Scan for the cell matching the given text and deliver its [X, Y] coordinate at center. 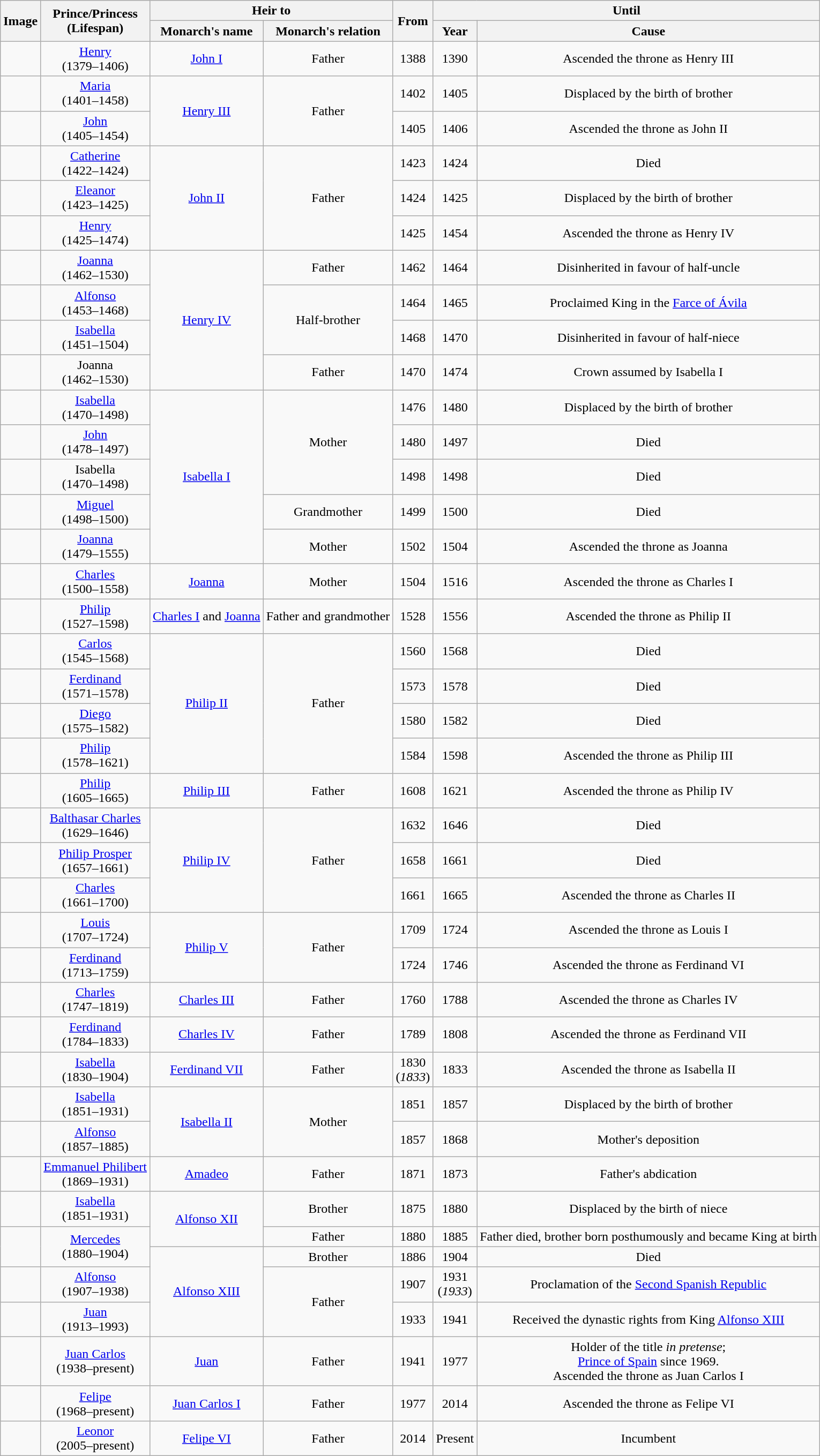
Monarch's name [206, 31]
Image [20, 21]
1474 [455, 372]
Displaced by the birth of niece [648, 1209]
Crown assumed by Isabella I [648, 372]
1873 [455, 1174]
1578 [455, 686]
1868 [455, 1139]
Isabella I [206, 477]
1646 [455, 825]
John II [206, 198]
Ascended the throne as Isabella II [648, 1069]
John I [206, 59]
1746 [455, 964]
1658 [413, 860]
Present [455, 1438]
1462 [413, 268]
Philip(1605–1665) [95, 791]
Juan Carlos I [206, 1404]
Ascended the throne as Henry IV [648, 232]
Philip(1578–1621) [95, 755]
1608 [413, 791]
Isabella II [206, 1122]
1931(1933) [455, 1285]
Emmanuel Philibert(1869–1931) [95, 1174]
Joanna [206, 582]
Ascended the throne as Joanna [648, 546]
Ascended the throne as Charles I [648, 582]
1904 [455, 1257]
Disinherited in favour of half-niece [648, 337]
Monarch's relation [328, 31]
Balthasar Charles(1629–1646) [95, 825]
Ascended the throne as Felipe VI [648, 1404]
Philip V [206, 947]
Ferdinand(1784–1833) [95, 1035]
Miguel(1498–1500) [95, 512]
Maria(1401–1458) [95, 93]
1621 [455, 791]
Cause [648, 31]
Ascended the throne as Louis I [648, 930]
1500 [455, 512]
1709 [413, 930]
1833 [455, 1069]
Father and grandmother [328, 616]
Henry(1425–1474) [95, 232]
1788 [455, 1000]
Ascended the throne as Philip IV [648, 791]
1808 [455, 1035]
Received the dynastic rights from King Alfonso XIII [648, 1319]
Philip(1527–1598) [95, 616]
Holder of the title in pretense;Prince of Spain since 1969.Ascended the throne as Juan Carlos I [648, 1361]
1886 [413, 1257]
Felipe VI [206, 1438]
Philip II [206, 703]
1789 [413, 1035]
1871 [413, 1174]
Juan [206, 1361]
John(1405–1454) [95, 129]
Alfonso(1857–1885) [95, 1139]
1885 [455, 1236]
Year [455, 31]
Juan(1913–1993) [95, 1319]
Carlos(1545–1568) [95, 651]
Mercedes(1880–1904) [95, 1247]
1516 [455, 582]
Ferdinand VII [206, 1069]
John(1478–1497) [95, 442]
Ascended the throne as Henry III [648, 59]
Alfonso(1453–1468) [95, 302]
Ascended the throne as Charles II [648, 895]
1390 [455, 59]
1497 [455, 442]
1560 [413, 651]
Philip Prosper(1657–1661) [95, 860]
Grandmother [328, 512]
1423 [413, 163]
1476 [413, 407]
1760 [413, 1000]
Mother's deposition [648, 1139]
Charles(1661–1700) [95, 895]
1454 [455, 232]
Proclamation of the Second Spanish Republic [648, 1285]
Charles(1500–1558) [95, 582]
1632 [413, 825]
1556 [455, 616]
Isabella(1830–1904) [95, 1069]
Incumbent [648, 1438]
1568 [455, 651]
Juan Carlos(1938–present) [95, 1361]
1406 [455, 129]
Henry IV [206, 320]
Isabella(1451–1504) [95, 337]
Charles(1747–1819) [95, 1000]
Charles I and Joanna [206, 616]
Philip III [206, 791]
1388 [413, 59]
Heir to [271, 11]
Prince/Princess(Lifespan) [95, 21]
1502 [413, 546]
1402 [413, 93]
Half-brother [328, 320]
1528 [413, 616]
Louis(1707–1724) [95, 930]
1580 [413, 721]
Henry(1379–1406) [95, 59]
Father died, brother born posthumously and became King at birth [648, 1236]
1933 [413, 1319]
1830(1833) [413, 1069]
Felipe(1968–present) [95, 1404]
From [413, 21]
Ascended the throne as Ferdinand VII [648, 1035]
1584 [413, 755]
Eleanor(1423–1425) [95, 198]
Ferdinand(1713–1759) [95, 964]
1875 [413, 1209]
1465 [455, 302]
Proclaimed King in the Farce of Ávila [648, 302]
Henry III [206, 111]
Ascended the throne as Ferdinand VI [648, 964]
1907 [413, 1285]
Alfonso(1907–1938) [95, 1285]
1582 [455, 721]
Alfonso XII [206, 1219]
1573 [413, 686]
Charles III [206, 1000]
Father's abdication [648, 1174]
Ascended the throne as Philip III [648, 755]
Leonor(2005–present) [95, 1438]
Ferdinand(1571–1578) [95, 686]
Charles IV [206, 1035]
Alfonso XIII [206, 1292]
1851 [413, 1105]
Disinherited in favour of half-uncle [648, 268]
1468 [413, 337]
1665 [455, 895]
Catherine(1422–1424) [95, 163]
Diego(1575–1582) [95, 721]
Until [627, 11]
Ascended the throne as Philip II [648, 616]
1499 [413, 512]
Amadeo [206, 1174]
Joanna(1479–1555) [95, 546]
Philip IV [206, 860]
Ascended the throne as John II [648, 129]
1598 [455, 755]
Ascended the throne as Charles IV [648, 1000]
